For the text-containing cell, return its midpoint in (X, Y) coordinate format. 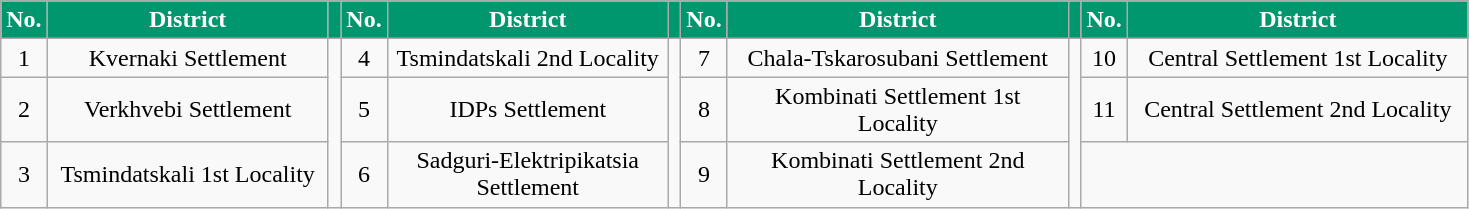
Kombinati Settlement 2nd Locality (898, 174)
8 (704, 110)
Chala-Tskarosubani Settlement (898, 58)
Verkhvebi Settlement (188, 110)
4 (364, 58)
3 (24, 174)
Kvernaki Settlement (188, 58)
9 (704, 174)
Kombinati Settlement 1st Locality (898, 110)
Central Settlement 1st Locality (1298, 58)
5 (364, 110)
2 (24, 110)
IDPs Settlement (528, 110)
11 (1104, 110)
Sadguri-Elektripikatsia Settlement (528, 174)
1 (24, 58)
Central Settlement 2nd Locality (1298, 110)
Tsmindatskali 2nd Locality (528, 58)
Tsmindatskali 1st Locality (188, 174)
10 (1104, 58)
6 (364, 174)
7 (704, 58)
